Return [X, Y] of the center of cell containing provided text 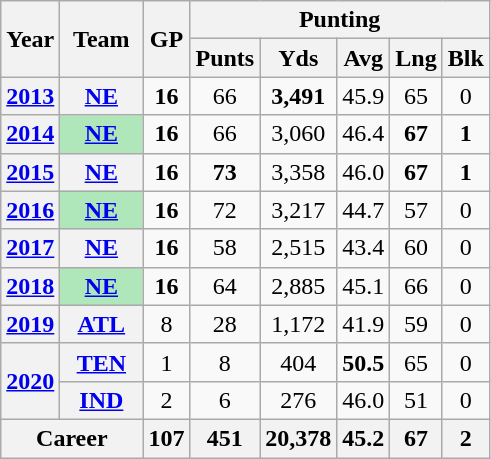
GP [166, 39]
2,885 [298, 286]
45.9 [364, 96]
3,217 [298, 210]
Punts [225, 58]
ATL [102, 324]
51 [416, 400]
28 [225, 324]
2016 [30, 210]
Year [30, 39]
59 [416, 324]
2018 [30, 286]
6 [225, 400]
Punting [340, 20]
Lng [416, 58]
64 [225, 286]
72 [225, 210]
TEN [102, 362]
41.9 [364, 324]
50.5 [364, 362]
45.2 [364, 438]
73 [225, 172]
46.4 [364, 134]
Yds [298, 58]
2015 [30, 172]
3,491 [298, 96]
2013 [30, 96]
451 [225, 438]
60 [416, 248]
Career [72, 438]
Team [102, 39]
1,172 [298, 324]
404 [298, 362]
3,060 [298, 134]
276 [298, 400]
43.4 [364, 248]
2017 [30, 248]
Blk [466, 58]
20,378 [298, 438]
2014 [30, 134]
107 [166, 438]
IND [102, 400]
2,515 [298, 248]
2020 [30, 381]
58 [225, 248]
3,358 [298, 172]
Avg [364, 58]
44.7 [364, 210]
45.1 [364, 286]
2019 [30, 324]
57 [416, 210]
